Output the [x, y] coordinate of the center of the cell containing the given text.  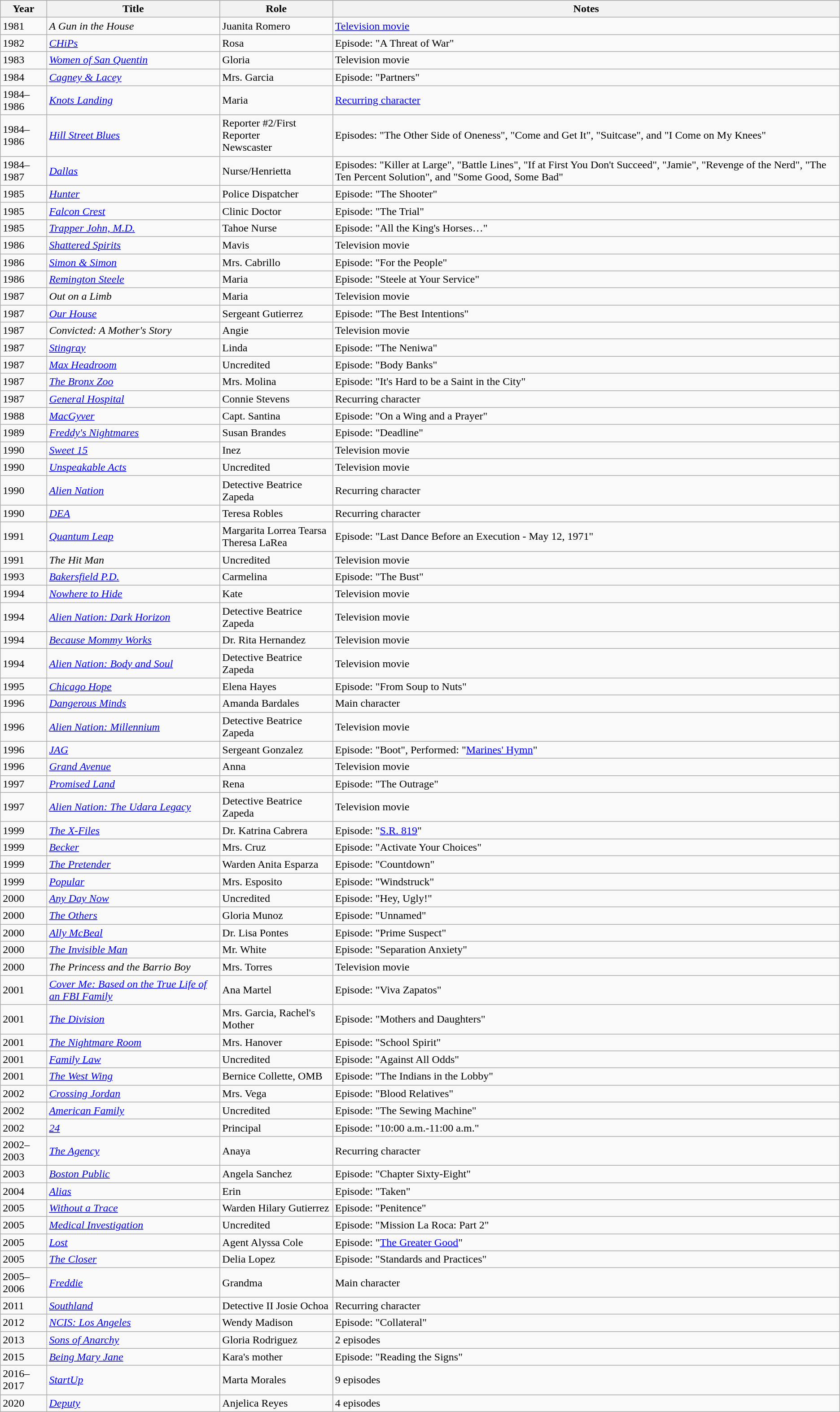
The Others [133, 916]
1984 [23, 77]
Dr. Rita Hernandez [276, 640]
The Bronx Zoo [133, 382]
Ana Martel [276, 990]
Warden Anita Esparza [276, 864]
Rosa [276, 43]
Sergeant Gutierrez [276, 314]
Episode: "Activate Your Choices" [586, 847]
Mrs. Cruz [276, 847]
Linda [276, 348]
Mrs. Vega [276, 1093]
Hill Street Blues [133, 136]
Becker [133, 847]
Anaya [276, 1150]
Episode: "Hey, Ugly!" [586, 899]
Reporter #2/First Reporter Newscaster [276, 136]
Sweet 15 [133, 450]
Southland [133, 1306]
Warden Hilary Gutierrez [276, 1208]
2003 [23, 1174]
Susan Brandes [276, 433]
Year [23, 9]
Out on a Limb [133, 297]
Episode: "Mothers and Daughters" [586, 1019]
Mrs. Garcia [276, 77]
The Division [133, 1019]
Episode: "The Indians in the Lobby" [586, 1076]
Mrs. Garcia, Rachel's Mother [276, 1019]
Episode: "Windstruck" [586, 882]
1981 [23, 26]
Being Mary Jane [133, 1357]
Shattered Spirits [133, 245]
2004 [23, 1191]
Promised Land [133, 784]
Detective II Josie Ochoa [276, 1306]
1993 [23, 577]
Dr. Lisa Pontes [276, 933]
Episode: "Countdown" [586, 864]
Capt. Santina [276, 416]
Episode: "The Outrage" [586, 784]
Quantum Leap [133, 537]
1988 [23, 416]
Episode: "The Neniwa" [586, 348]
Wendy Madison [276, 1323]
1995 [23, 686]
Episode: "10:00 a.m.-11:00 a.m." [586, 1128]
Sergeant Gonzalez [276, 750]
Nowhere to Hide [133, 594]
Episode: "School Spirit" [586, 1042]
Kara's mother [276, 1357]
Episode: "Separation Anxiety" [586, 950]
Anjelica Reyes [276, 1403]
Mrs. Esposito [276, 882]
StartUp [133, 1380]
Bakersfield P.D. [133, 577]
Dr. Katrina Cabrera [276, 830]
Principal [276, 1128]
Grand Avenue [133, 767]
Episode: "Prime Suspect" [586, 933]
Alien Nation: Dark Horizon [133, 617]
Knots Landing [133, 101]
Episode: "The Trial" [586, 211]
Gloria Rodriguez [276, 1340]
Episode: "Standards and Practices" [586, 1259]
The Princess and the Barrio Boy [133, 967]
Freddie [133, 1282]
The X-Files [133, 830]
Episode: "Blood Relatives" [586, 1093]
The Pretender [133, 864]
The Invisible Man [133, 950]
Teresa Robles [276, 513]
Episode: "Unnamed" [586, 916]
Episode: "Steele at Your Service" [586, 280]
Episode: "A Threat of War" [586, 43]
Alias [133, 1191]
Episode: "Boot", Performed: "Marines' Hymn" [586, 750]
Convicted: A Mother's Story [133, 331]
The West Wing [133, 1076]
Episode: "Viva Zapatos" [586, 990]
Episode: "S.R. 819" [586, 830]
Kate [276, 594]
Elena Hayes [276, 686]
Episode: "All the King's Horses…" [586, 228]
Episode: "The Bust" [586, 577]
Alien Nation: Millennium [133, 727]
Angie [276, 331]
Episode: "For the People" [586, 262]
Gloria [276, 60]
2016–2017 [23, 1380]
2 episodes [586, 1340]
Episode: "Chapter Sixty-Eight" [586, 1174]
JAG [133, 750]
Margarita Lorrea Tearsa Theresa LaRea [276, 537]
Unspeakable Acts [133, 467]
Ally McBeal [133, 933]
Alien Nation: Body and Soul [133, 663]
The Hit Man [133, 560]
1989 [23, 433]
Episode: "Mission La Roca: Part 2" [586, 1225]
Gloria Munoz [276, 916]
Episode: "From Soup to Nuts" [586, 686]
Dallas [133, 170]
Deputy [133, 1403]
2020 [23, 1403]
Clinic Doctor [276, 211]
Anna [276, 767]
Mrs. Molina [276, 382]
2015 [23, 1357]
Alien Nation: The Udara Legacy [133, 807]
Episode: "On a Wing and a Prayer" [586, 416]
Episode: "Collateral" [586, 1323]
Episode: "Taken" [586, 1191]
Rena [276, 784]
Marta Morales [276, 1380]
Because Mommy Works [133, 640]
Police Dispatcher [276, 194]
2011 [23, 1306]
Alien Nation [133, 490]
24 [133, 1128]
Episodes: "The Other Side of Oneness", "Come and Get It", "Suitcase", and "I Come on My Knees" [586, 136]
Episode: "Body Banks" [586, 365]
Any Day Now [133, 899]
American Family [133, 1110]
Our House [133, 314]
Angela Sanchez [276, 1174]
2002–2003 [23, 1150]
Mavis [276, 245]
1984–1987 [23, 170]
Episode: "Reading the Signs" [586, 1357]
Trapper John, M.D. [133, 228]
Freddy's Nightmares [133, 433]
Delia Lopez [276, 1259]
CHiPs [133, 43]
Episode: "Against All Odds" [586, 1059]
Mrs. Cabrillo [276, 262]
NCIS: Los Angeles [133, 1323]
Carmelina [276, 577]
Episode: "The Sewing Machine" [586, 1110]
Agent Alyssa Cole [276, 1242]
Cagney & Lacey [133, 77]
Connie Stevens [276, 399]
Without a Trace [133, 1208]
Max Headroom [133, 365]
Notes [586, 9]
Amanda Bardales [276, 704]
4 episodes [586, 1403]
Crossing Jordan [133, 1093]
Lost [133, 1242]
Title [133, 9]
Grandma [276, 1282]
Juanita Romero [276, 26]
Stingray [133, 348]
Episode: "It's Hard to be a Saint in the City" [586, 382]
Mrs. Hanover [276, 1042]
MacGyver [133, 416]
2013 [23, 1340]
The Agency [133, 1150]
Bernice Collette, OMB [276, 1076]
Nurse/Henrietta [276, 170]
Family Law [133, 1059]
Remington Steele [133, 280]
A Gun in the House [133, 26]
Episode: "The Greater Good" [586, 1242]
Inez [276, 450]
Medical Investigation [133, 1225]
DEA [133, 513]
Women of San Quentin [133, 60]
1983 [23, 60]
9 episodes [586, 1380]
Cover Me: Based on the True Life of an FBI Family [133, 990]
Simon & Simon [133, 262]
General Hospital [133, 399]
Mr. White [276, 950]
Hunter [133, 194]
Episode: "Deadline" [586, 433]
Mrs. Torres [276, 967]
Episode: "Last Dance Before an Execution - May 12, 1971" [586, 537]
1982 [23, 43]
Episode: "Penitence" [586, 1208]
Episode: "The Best Intentions" [586, 314]
Episode: "Partners" [586, 77]
Erin [276, 1191]
Dangerous Minds [133, 704]
2005–2006 [23, 1282]
Chicago Hope [133, 686]
Popular [133, 882]
The Closer [133, 1259]
Role [276, 9]
The Nightmare Room [133, 1042]
2012 [23, 1323]
Falcon Crest [133, 211]
Boston Public [133, 1174]
Tahoe Nurse [276, 228]
Episode: "The Shooter" [586, 194]
Sons of Anarchy [133, 1340]
